Locate the cell with the specified text and output its [x, y] center coordinate. 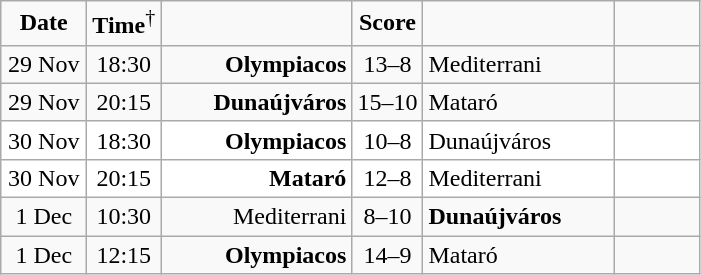
13–8 [388, 64]
12–8 [388, 178]
14–9 [388, 255]
8–10 [388, 217]
10:30 [124, 217]
Date [44, 24]
10–8 [388, 140]
15–10 [388, 102]
Time† [124, 24]
Score [388, 24]
12:15 [124, 255]
